Return [X, Y] of the center of cell containing provided text 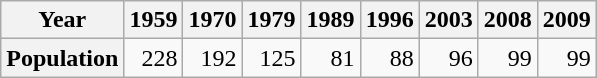
81 [330, 58]
2009 [566, 20]
125 [272, 58]
1979 [272, 20]
1996 [390, 20]
2003 [448, 20]
1959 [154, 20]
Population [62, 58]
96 [448, 58]
1970 [212, 20]
1989 [330, 20]
228 [154, 58]
192 [212, 58]
88 [390, 58]
2008 [508, 20]
Year [62, 20]
